Pinpoint the cell where the given text exists, returning its (X, Y) midpoint coordinate. 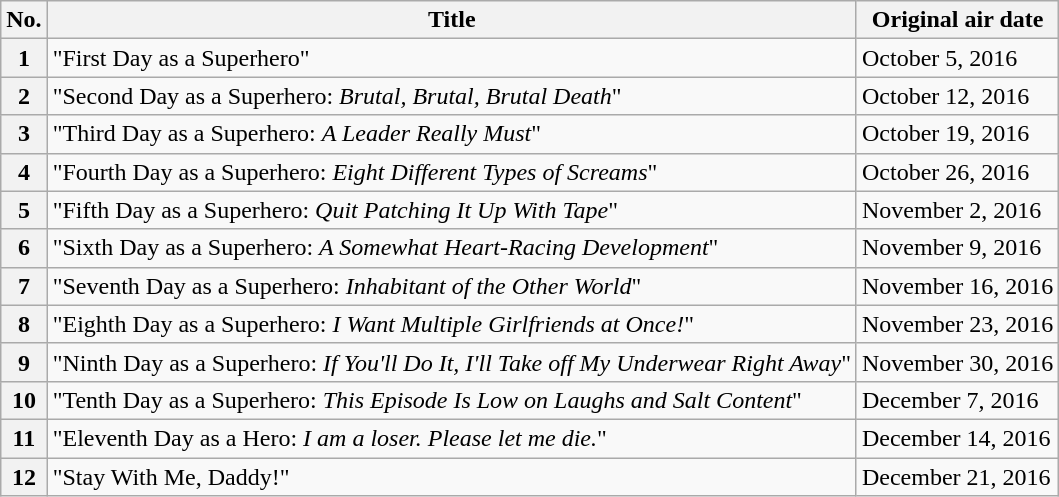
October 5, 2016 (957, 58)
"Tenth Day as a Superhero: This Episode Is Low on Laughs and Salt Content" (452, 400)
"Eleventh Day as a Hero: I am a loser. Please let me die." (452, 438)
November 2, 2016 (957, 210)
4 (24, 172)
5 (24, 210)
"Ninth Day as a Superhero: If You'll Do It, I'll Take off My Underwear Right Away" (452, 362)
"Fifth Day as a Superhero: Quit Patching It Up With Tape" (452, 210)
10 (24, 400)
November 9, 2016 (957, 248)
11 (24, 438)
2 (24, 96)
"Stay With Me, Daddy!" (452, 477)
8 (24, 324)
Title (452, 20)
7 (24, 286)
Original air date (957, 20)
12 (24, 477)
9 (24, 362)
"Seventh Day as a Superhero: Inhabitant of the Other World" (452, 286)
3 (24, 134)
"First Day as a Superhero" (452, 58)
"Fourth Day as a Superhero: Eight Different Types of Screams" (452, 172)
December 21, 2016 (957, 477)
November 30, 2016 (957, 362)
"Sixth Day as a Superhero: A Somewhat Heart-Racing Development" (452, 248)
October 26, 2016 (957, 172)
December 7, 2016 (957, 400)
"Second Day as a Superhero: Brutal, Brutal, Brutal Death" (452, 96)
December 14, 2016 (957, 438)
November 23, 2016 (957, 324)
"Third Day as a Superhero: A Leader Really Must" (452, 134)
November 16, 2016 (957, 286)
"Eighth Day as a Superhero: I Want Multiple Girlfriends at Once!" (452, 324)
1 (24, 58)
October 12, 2016 (957, 96)
6 (24, 248)
October 19, 2016 (957, 134)
No. (24, 20)
